Locate the cell with the specified text and output its (X, Y) center coordinate. 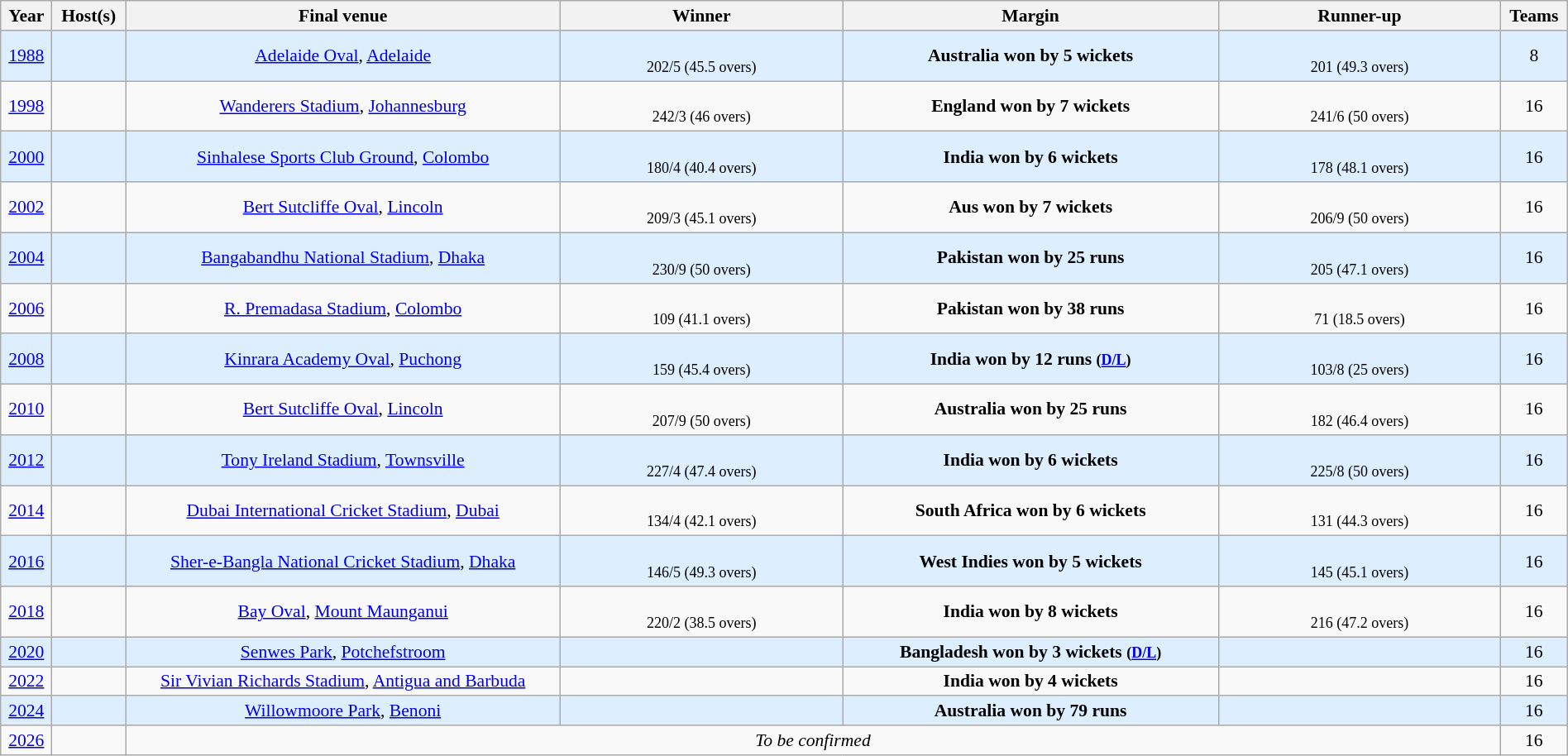
Willowmoore Park, Benoni (343, 711)
2012 (26, 460)
Dubai International Cricket Stadium, Dubai (343, 511)
206/9 (50 overs) (1360, 207)
Aus won by 7 wickets (1030, 207)
India won by 12 runs (D/L) (1030, 359)
2008 (26, 359)
182 (46.4 overs) (1360, 410)
227/4 (47.4 overs) (701, 460)
Sher-e-Bangla National Cricket Stadium, Dhaka (343, 561)
Wanderers Stadium, Johannesburg (343, 106)
103/8 (25 overs) (1360, 359)
Sinhalese Sports Club Ground, Colombo (343, 157)
Bangladesh won by 3 wickets (D/L) (1030, 652)
205 (47.1 overs) (1360, 258)
220/2 (38.5 overs) (701, 612)
2016 (26, 561)
2006 (26, 308)
West Indies won by 5 wickets (1030, 561)
230/9 (50 overs) (701, 258)
Pakistan won by 25 runs (1030, 258)
202/5 (45.5 overs) (701, 56)
Bangabandhu National Stadium, Dhaka (343, 258)
8 (1533, 56)
180/4 (40.4 overs) (701, 157)
207/9 (50 overs) (701, 410)
South Africa won by 6 wickets (1030, 511)
2004 (26, 258)
Teams (1533, 16)
Kinrara Academy Oval, Puchong (343, 359)
131 (44.3 overs) (1360, 511)
Winner (701, 16)
Bay Oval, Mount Maunganui (343, 612)
India won by 8 wickets (1030, 612)
Sir Vivian Richards Stadium, Antigua and Barbuda (343, 682)
134/4 (42.1 overs) (701, 511)
Year (26, 16)
71 (18.5 overs) (1360, 308)
216 (47.2 overs) (1360, 612)
241/6 (50 overs) (1360, 106)
1988 (26, 56)
India won by 4 wickets (1030, 682)
2000 (26, 157)
R. Premadasa Stadium, Colombo (343, 308)
Australia won by 79 runs (1030, 711)
2014 (26, 511)
2022 (26, 682)
209/3 (45.1 overs) (701, 207)
2026 (26, 740)
178 (48.1 overs) (1360, 157)
Pakistan won by 38 runs (1030, 308)
146/5 (49.3 overs) (701, 561)
1998 (26, 106)
159 (45.4 overs) (701, 359)
Adelaide Oval, Adelaide (343, 56)
2010 (26, 410)
Australia won by 5 wickets (1030, 56)
England won by 7 wickets (1030, 106)
Senwes Park, Potchefstroom (343, 652)
Australia won by 25 runs (1030, 410)
Tony Ireland Stadium, Townsville (343, 460)
2002 (26, 207)
Runner-up (1360, 16)
2020 (26, 652)
225/8 (50 overs) (1360, 460)
2024 (26, 711)
Final venue (343, 16)
242/3 (46 overs) (701, 106)
2018 (26, 612)
Host(s) (89, 16)
109 (41.1 overs) (701, 308)
Margin (1030, 16)
201 (49.3 overs) (1360, 56)
145 (45.1 overs) (1360, 561)
To be confirmed (814, 740)
